Return (x, y) of the center of cell containing provided text 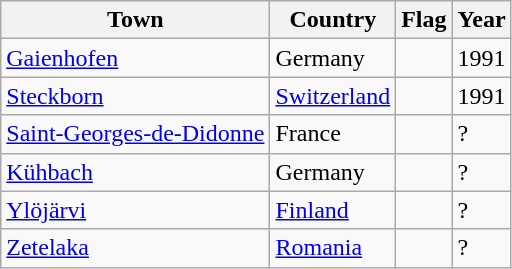
Flag (424, 20)
Gaienhofen (136, 58)
Ylöjärvi (136, 210)
Town (136, 20)
Saint-Georges-de-Didonne (136, 134)
Year (482, 20)
France (333, 134)
Kühbach (136, 172)
Romania (333, 248)
Country (333, 20)
Switzerland (333, 96)
Finland (333, 210)
Zetelaka (136, 248)
Steckborn (136, 96)
